For the text-containing cell, return its midpoint in [x, y] coordinate format. 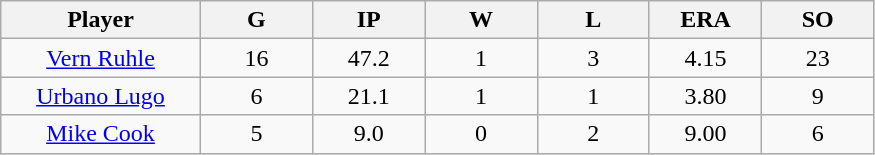
0 [481, 134]
Player [101, 20]
G [256, 20]
21.1 [369, 96]
3.80 [705, 96]
9.00 [705, 134]
4.15 [705, 58]
5 [256, 134]
Mike Cook [101, 134]
3 [593, 58]
ERA [705, 20]
47.2 [369, 58]
W [481, 20]
IP [369, 20]
9.0 [369, 134]
16 [256, 58]
9 [818, 96]
2 [593, 134]
23 [818, 58]
Urbano Lugo [101, 96]
L [593, 20]
SO [818, 20]
Vern Ruhle [101, 58]
